Output the [x, y] coordinate of the center of the cell containing the given text.  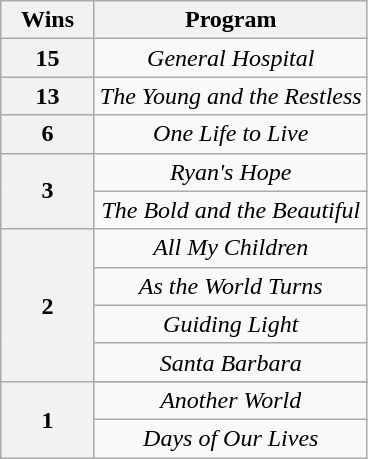
Ryan's Hope [230, 172]
1 [48, 419]
15 [48, 58]
2 [48, 305]
6 [48, 134]
Another World [230, 400]
Program [230, 20]
The Young and the Restless [230, 96]
Wins [48, 20]
Santa Barbara [230, 362]
Guiding Light [230, 324]
One Life to Live [230, 134]
All My Children [230, 248]
As the World Turns [230, 286]
3 [48, 191]
The Bold and the Beautiful [230, 210]
General Hospital [230, 58]
Days of Our Lives [230, 438]
13 [48, 96]
